Extract the (X, Y) coordinate from the center of the cell holding the provided text.  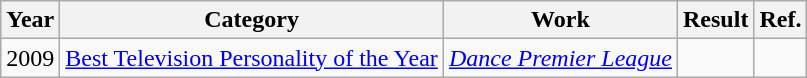
Best Television Personality of the Year (252, 58)
Dance Premier League (560, 58)
Year (30, 20)
Result (716, 20)
2009 (30, 58)
Work (560, 20)
Ref. (780, 20)
Category (252, 20)
